Provide the [X, Y] coordinate of the cell's center where the given text is located.  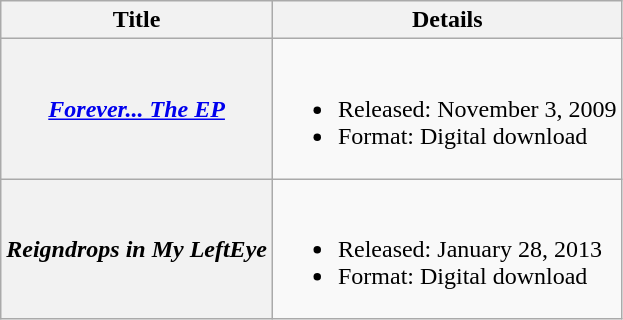
Released: November 3, 2009Format: Digital download [447, 109]
Reigndrops in My LeftEye [137, 249]
Released: January 28, 2013Format: Digital download [447, 249]
Forever... The EP [137, 109]
Details [447, 20]
Title [137, 20]
